Identify which cell holds the provided text, then report its [x, y] central coordinate. 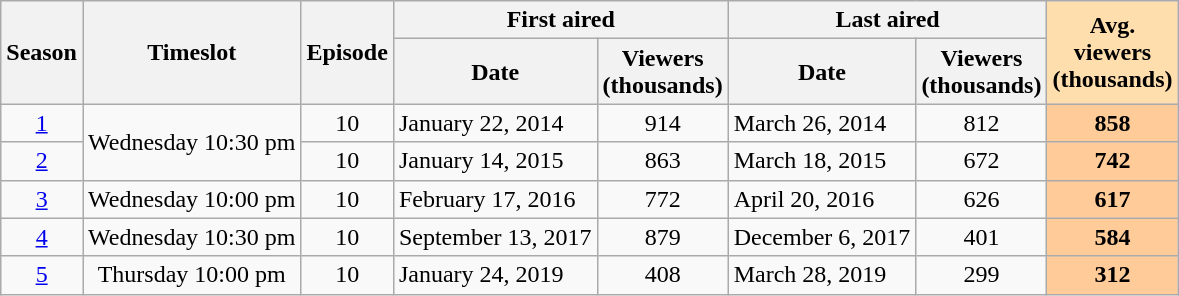
Season [42, 52]
312 [1112, 275]
Timeslot [191, 52]
299 [982, 275]
February 17, 2016 [495, 199]
5 [42, 275]
2 [42, 161]
672 [982, 161]
Episode [347, 52]
January 22, 2014 [495, 123]
3 [42, 199]
858 [1112, 123]
914 [662, 123]
Avg. viewers (thousands) [1112, 52]
Last aired [888, 20]
January 14, 2015 [495, 161]
April 20, 2016 [822, 199]
772 [662, 199]
742 [1112, 161]
584 [1112, 237]
879 [662, 237]
401 [982, 237]
626 [982, 199]
Wednesday 10:00 pm [191, 199]
863 [662, 161]
September 13, 2017 [495, 237]
Thursday 10:00 pm [191, 275]
March 28, 2019 [822, 275]
617 [1112, 199]
December 6, 2017 [822, 237]
First aired [560, 20]
4 [42, 237]
812 [982, 123]
1 [42, 123]
March 26, 2014 [822, 123]
408 [662, 275]
January 24, 2019 [495, 275]
March 18, 2015 [822, 161]
